Find where the given text appears and provide that cell's center as (x, y) coordinate. 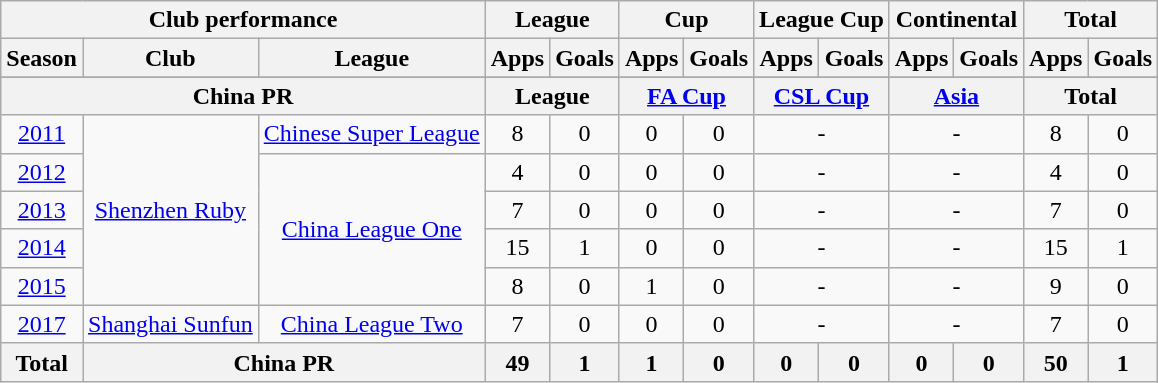
2012 (42, 172)
CSL Cup (822, 96)
Chinese Super League (372, 134)
Club performance (243, 20)
Season (42, 58)
49 (517, 362)
League Cup (822, 20)
2013 (42, 210)
Continental (956, 20)
Shanghai Sunfun (170, 324)
Asia (956, 96)
Cup (686, 20)
50 (1056, 362)
2011 (42, 134)
FA Cup (686, 96)
China League Two (372, 324)
2015 (42, 286)
China League One (372, 229)
2014 (42, 248)
9 (1056, 286)
Club (170, 58)
2017 (42, 324)
Shenzhen Ruby (170, 210)
